For the text-containing cell, return its midpoint in (X, Y) coordinate format. 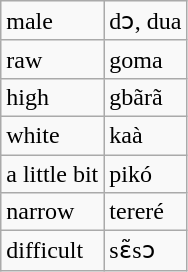
kaà (146, 135)
gbãrã (146, 97)
male (52, 21)
raw (52, 59)
high (52, 97)
a little bit (52, 173)
pikó (146, 173)
goma (146, 59)
difficult (52, 251)
narrow (52, 212)
sɛ̃sɔ (146, 251)
dɔ, dua (146, 21)
tereré (146, 212)
white (52, 135)
